Pinpoint the cell where the given text exists, returning its (x, y) midpoint coordinate. 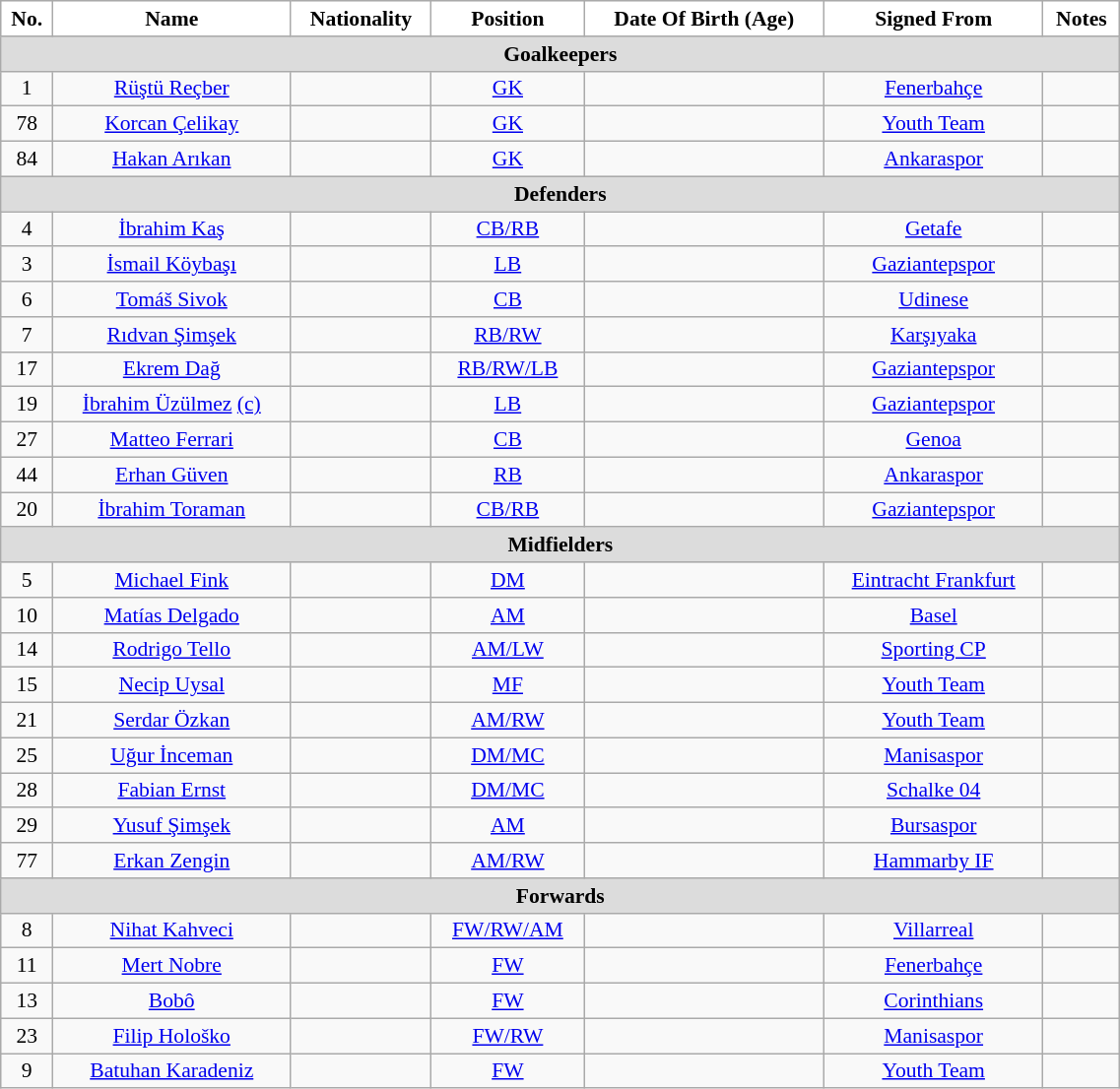
FW/RW (508, 1036)
Erhan Güven (171, 475)
Hakan Arıkan (171, 160)
Midfielders (560, 545)
Defenders (560, 194)
78 (28, 124)
Bobô (171, 1001)
84 (28, 160)
No. (28, 19)
6 (28, 299)
Udinese (934, 299)
Matías Delgado (171, 615)
MF (508, 685)
19 (28, 405)
Hammarby IF (934, 861)
44 (28, 475)
Corinthians (934, 1001)
İbrahim Kaş (171, 229)
23 (28, 1036)
17 (28, 369)
14 (28, 650)
1 (28, 89)
AM/LW (508, 650)
Korcan Çelikay (171, 124)
Uğur İnceman (171, 755)
RB (508, 475)
Matteo Ferrari (171, 440)
DM (508, 580)
Position (508, 19)
4 (28, 229)
7 (28, 335)
21 (28, 721)
27 (28, 440)
Schalke 04 (934, 791)
RB/RW/LB (508, 369)
5 (28, 580)
25 (28, 755)
13 (28, 1001)
Tomáš Sivok (171, 299)
15 (28, 685)
Eintracht Frankfurt (934, 580)
Yusuf Şimşek (171, 826)
Erkan Zengin (171, 861)
Filip Hološko (171, 1036)
Getafe (934, 229)
Nationality (361, 19)
8 (28, 930)
20 (28, 510)
Ekrem Dağ (171, 369)
Notes (1082, 19)
Fabian Ernst (171, 791)
Genoa (934, 440)
9 (28, 1071)
Sporting CP (934, 650)
İbrahim Toraman (171, 510)
Mert Nobre (171, 966)
11 (28, 966)
28 (28, 791)
Michael Fink (171, 580)
Basel (934, 615)
Bursaspor (934, 826)
Serdar Özkan (171, 721)
İbrahim Üzülmez (c) (171, 405)
Name (171, 19)
29 (28, 826)
10 (28, 615)
RB/RW (508, 335)
Date Of Birth (Age) (704, 19)
Necip Uysal (171, 685)
Rüştü Reçber (171, 89)
77 (28, 861)
Villarreal (934, 930)
Batuhan Karadeniz (171, 1071)
Signed From (934, 19)
Nihat Kahveci (171, 930)
İsmail Köybaşı (171, 265)
3 (28, 265)
Karşıyaka (934, 335)
Goalkeepers (560, 54)
Rıdvan Şimşek (171, 335)
FW/RW/AM (508, 930)
Rodrigo Tello (171, 650)
Forwards (560, 896)
